Determine the (x, y) coordinate at the center of the cell enclosing the given text.  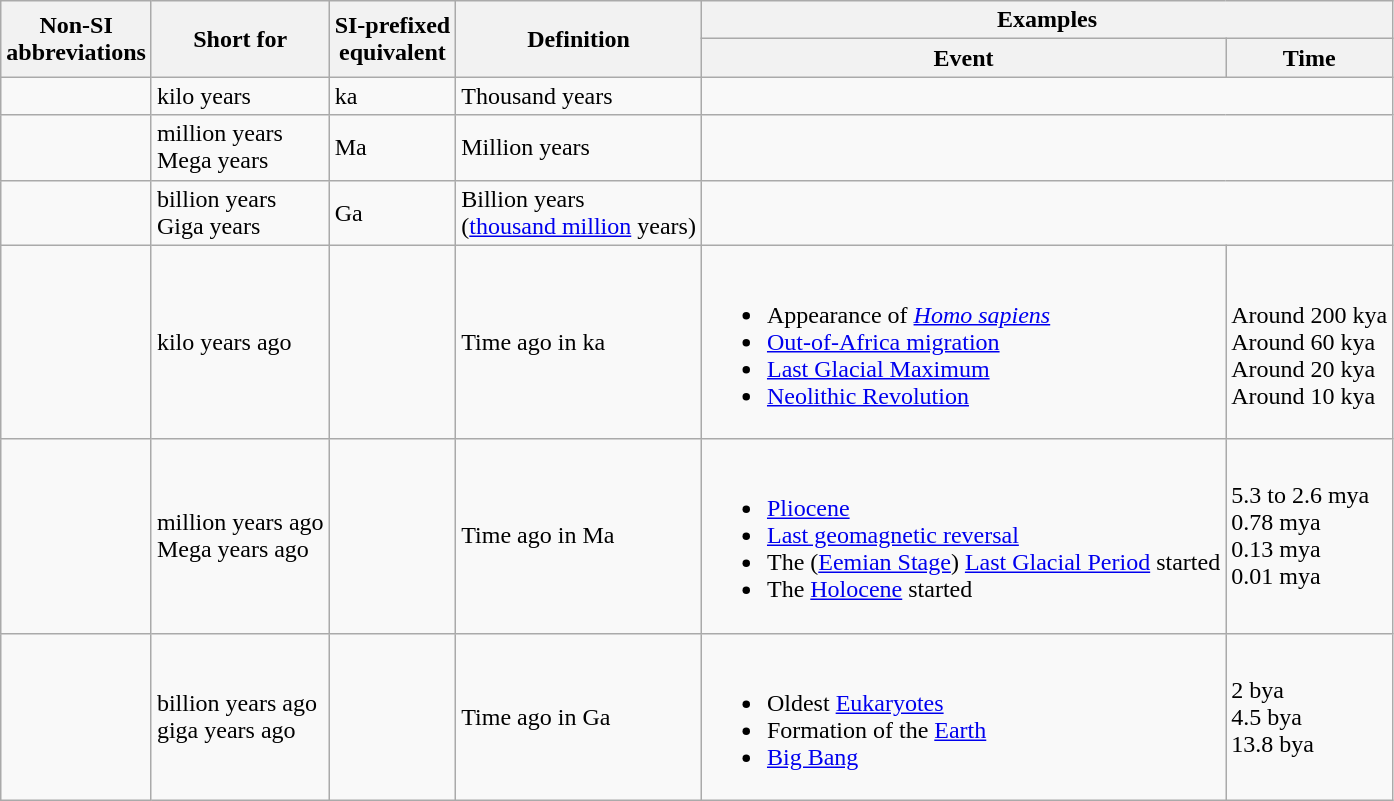
Billion years(thousand million years) (579, 212)
5.3 to 2.6 mya0.78 mya0.13 mya0.01 mya (1310, 536)
Time ago in Ga (579, 716)
2 bya4.5 bya13.8 bya (1310, 716)
Ma (392, 148)
Around 200 kyaAround 60 kyaAround 20 kyaAround 10 kya (1310, 342)
billion years agogiga years ago (240, 716)
kilo years (240, 96)
ka (392, 96)
million yearsMega years (240, 148)
PlioceneLast geomagnetic reversalThe (Eemian Stage) Last Glacial Period startedThe Holocene started (963, 536)
billion yearsGiga years (240, 212)
million years agoMega years ago (240, 536)
Short for (240, 39)
SI-prefixedequivalent (392, 39)
Time (1310, 58)
Million years (579, 148)
Appearance of Homo sapiensOut-of-Africa migrationLast Glacial MaximumNeolithic Revolution (963, 342)
Ga (392, 212)
Thousand years (579, 96)
Time ago in ka (579, 342)
Definition (579, 39)
Time ago in Ma (579, 536)
Event (963, 58)
Oldest EukaryotesFormation of the EarthBig Bang (963, 716)
Examples (1046, 20)
kilo years ago (240, 342)
Non-SIabbreviations (76, 39)
